Extract the (X, Y) coordinate from the center of the cell holding the provided text.  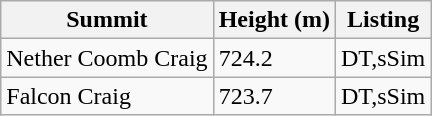
Nether Coomb Craig (107, 58)
Height (m) (274, 20)
Falcon Craig (107, 96)
723.7 (274, 96)
724.2 (274, 58)
Summit (107, 20)
Listing (382, 20)
